Search for the cell housing the specified text and yield its [X, Y] center coordinate. 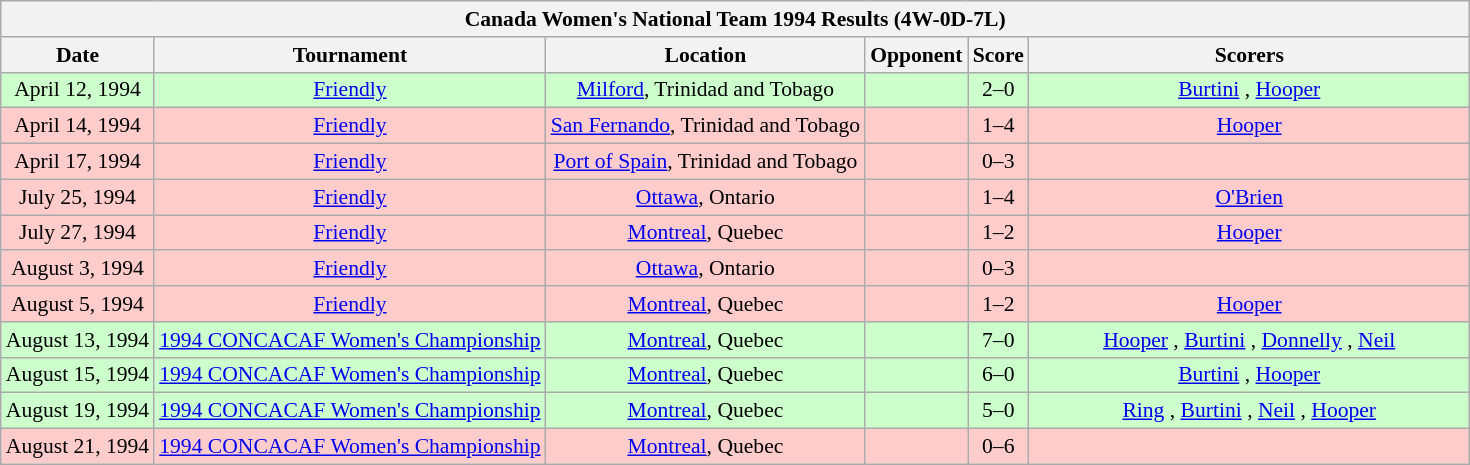
Ring , Burtini , Neil , Hooper [1250, 411]
April 17, 1994 [78, 162]
Opponent [916, 55]
Port of Spain, Trinidad and Tobago [706, 162]
August 15, 1994 [78, 375]
Milford, Trinidad and Tobago [706, 90]
0–6 [998, 447]
Hooper , Burtini , Donnelly , Neil [1250, 340]
6–0 [998, 375]
O'Brien [1250, 197]
2–0 [998, 90]
August 5, 1994 [78, 304]
July 27, 1994 [78, 233]
Tournament [350, 55]
Location [706, 55]
Scorers [1250, 55]
San Fernando, Trinidad and Tobago [706, 126]
Date [78, 55]
July 25, 1994 [78, 197]
7–0 [998, 340]
August 3, 1994 [78, 269]
April 12, 1994 [78, 90]
Score [998, 55]
April 14, 1994 [78, 126]
August 19, 1994 [78, 411]
August 13, 1994 [78, 340]
5–0 [998, 411]
August 21, 1994 [78, 447]
Canada Women's National Team 1994 Results (4W-0D-7L) [736, 19]
